Locate the cell with the specified text and output its [X, Y] center coordinate. 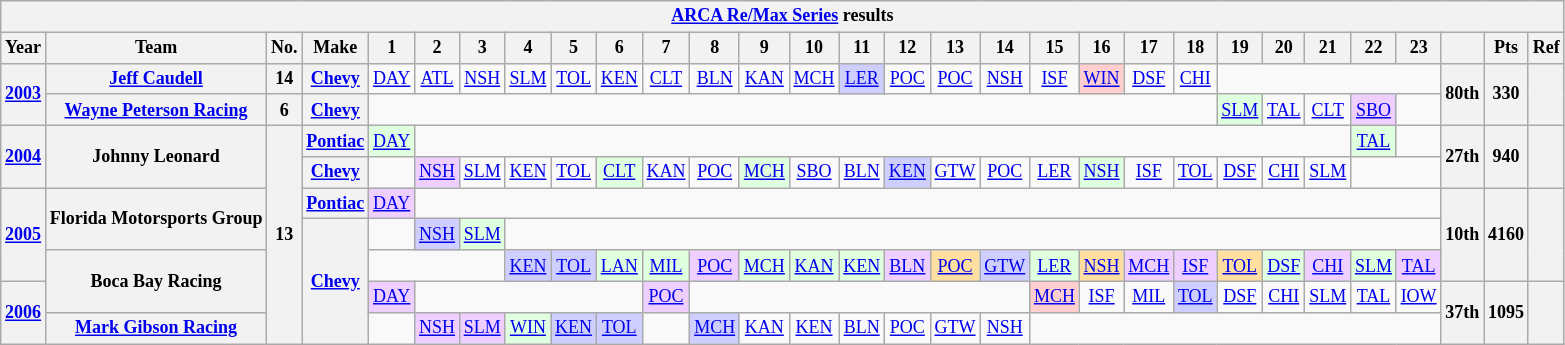
Boca Bay Racing [156, 281]
37th [1462, 312]
80th [1462, 94]
16 [1102, 48]
4 [528, 48]
Jeff Caudell [156, 78]
1 [392, 48]
8 [715, 48]
2003 [24, 94]
LAN [619, 266]
15 [1055, 48]
22 [1374, 48]
7 [666, 48]
3 [482, 48]
ATL [438, 78]
Mark Gibson Racing [156, 328]
Florida Motorsports Group [156, 219]
Wayne Peterson Racing [156, 110]
9 [764, 48]
ARCA Re/Max Series results [782, 16]
5 [574, 48]
20 [1284, 48]
19 [1240, 48]
10th [1462, 235]
12 [908, 48]
Johnny Leonard [156, 156]
IOW [1418, 296]
4160 [1506, 235]
Make [336, 48]
18 [1196, 48]
2006 [24, 312]
23 [1418, 48]
940 [1506, 156]
2005 [24, 235]
27th [1462, 156]
Pts [1506, 48]
Ref [1546, 48]
Team [156, 48]
2004 [24, 156]
11 [862, 48]
21 [1328, 48]
Year [24, 48]
10 [814, 48]
1095 [1506, 312]
330 [1506, 94]
2 [438, 48]
17 [1149, 48]
No. [284, 48]
